Find where the given text appears and provide that cell's center as (X, Y) coordinate. 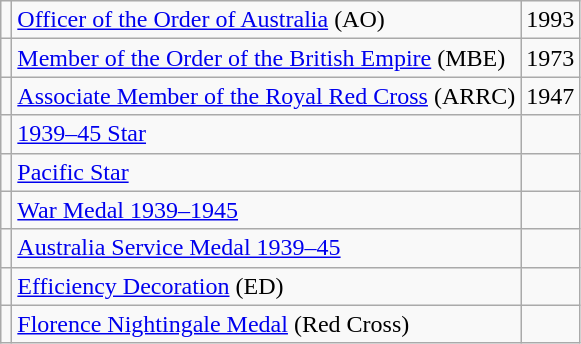
Efficiency Decoration (ED) (266, 286)
Pacific Star (266, 172)
1993 (550, 20)
1947 (550, 96)
Associate Member of the Royal Red Cross (ARRC) (266, 96)
War Medal 1939–1945 (266, 210)
Officer of the Order of Australia (AO) (266, 20)
Florence Nightingale Medal (Red Cross) (266, 324)
Member of the Order of the British Empire (MBE) (266, 58)
Australia Service Medal 1939–45 (266, 248)
1973 (550, 58)
1939–45 Star (266, 134)
